For the text-containing cell, return its midpoint in [X, Y] coordinate format. 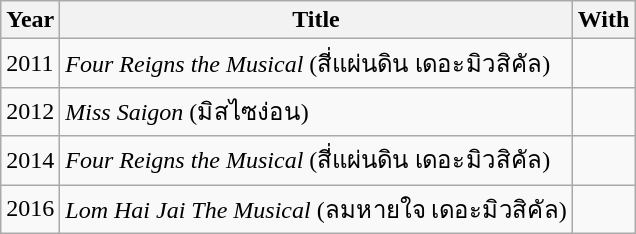
2014 [30, 160]
2012 [30, 112]
2016 [30, 208]
Year [30, 20]
2011 [30, 64]
Miss Saigon (มิสไซง่อน) [316, 112]
Lom Hai Jai The Musical (ลมหายใจ เดอะมิวสิคัล) [316, 208]
Title [316, 20]
With [604, 20]
